Extract the [x, y] coordinate from the center of the cell holding the provided text.  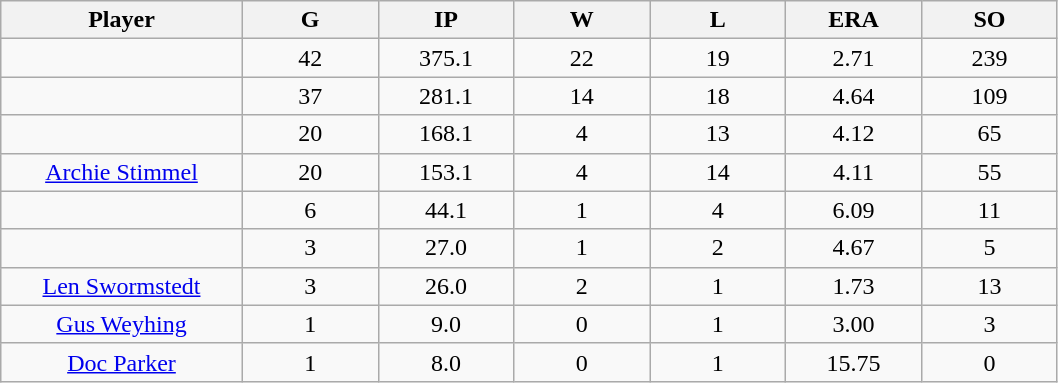
375.1 [446, 58]
Archie Stimmel [122, 172]
15.75 [854, 362]
1.73 [854, 286]
8.0 [446, 362]
6 [310, 210]
65 [989, 134]
4.12 [854, 134]
Doc Parker [122, 362]
4.67 [854, 248]
109 [989, 96]
Player [122, 20]
239 [989, 58]
22 [582, 58]
SO [989, 20]
IP [446, 20]
9.0 [446, 324]
11 [989, 210]
W [582, 20]
281.1 [446, 96]
168.1 [446, 134]
153.1 [446, 172]
6.09 [854, 210]
3.00 [854, 324]
44.1 [446, 210]
42 [310, 58]
5 [989, 248]
19 [718, 58]
26.0 [446, 286]
Len Swormstedt [122, 286]
27.0 [446, 248]
55 [989, 172]
L [718, 20]
18 [718, 96]
Gus Weyhing [122, 324]
4.11 [854, 172]
4.64 [854, 96]
37 [310, 96]
2.71 [854, 58]
G [310, 20]
ERA [854, 20]
